Provide the (X, Y) coordinate of the cell's center where the given text is located.  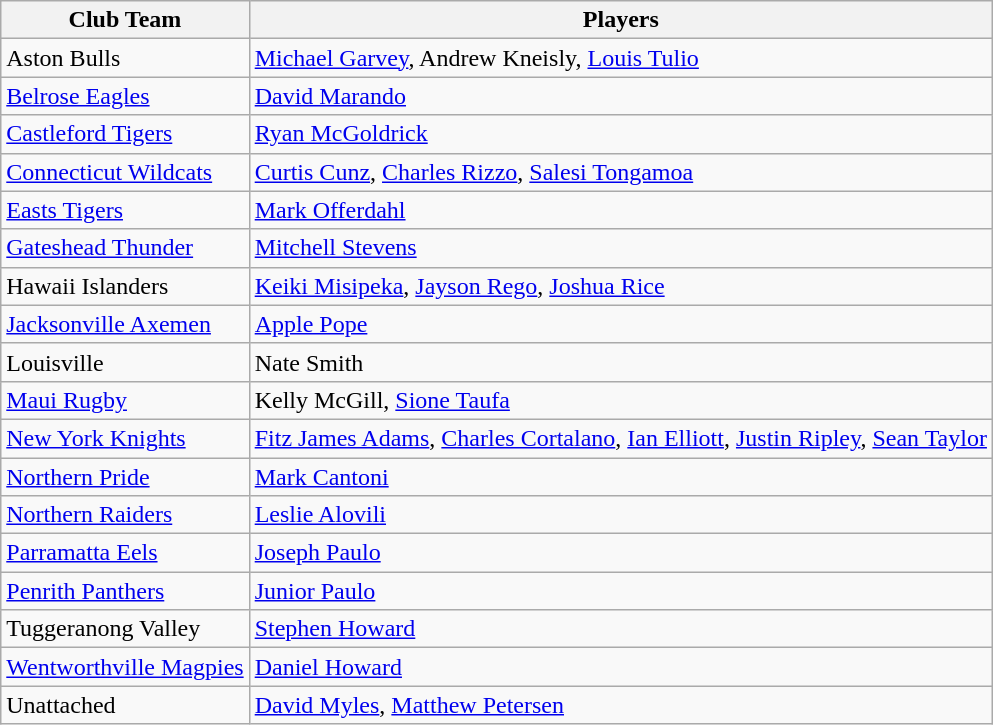
Joseph Paulo (620, 553)
Penrith Panthers (125, 591)
Easts Tigers (125, 210)
Aston Bulls (125, 58)
Kelly McGill, Sione Taufa (620, 400)
Tuggeranong Valley (125, 629)
Mitchell Stevens (620, 248)
Jacksonville Axemen (125, 324)
Players (620, 20)
Club Team (125, 20)
Louisville (125, 362)
Northern Pride (125, 477)
Stephen Howard (620, 629)
Castleford Tigers (125, 134)
Connecticut Wildcats (125, 172)
Daniel Howard (620, 667)
Hawaii Islanders (125, 286)
Leslie Alovili (620, 515)
Apple Pope (620, 324)
Keiki Misipeka, Jayson Rego, Joshua Rice (620, 286)
Gateshead Thunder (125, 248)
Michael Garvey, Andrew Kneisly, Louis Tulio (620, 58)
Curtis Cunz, Charles Rizzo, Salesi Tongamoa (620, 172)
David Marando (620, 96)
Northern Raiders (125, 515)
Junior Paulo (620, 591)
Belrose Eagles (125, 96)
Parramatta Eels (125, 553)
Nate Smith (620, 362)
New York Knights (125, 438)
Wentworthville Magpies (125, 667)
David Myles, Matthew Petersen (620, 705)
Fitz James Adams, Charles Cortalano, Ian Elliott, Justin Ripley, Sean Taylor (620, 438)
Unattached (125, 705)
Ryan McGoldrick (620, 134)
Mark Cantoni (620, 477)
Mark Offerdahl (620, 210)
Maui Rugby (125, 400)
